Capture the cell that displays the provided text and extract its [X, Y] central coordinate. 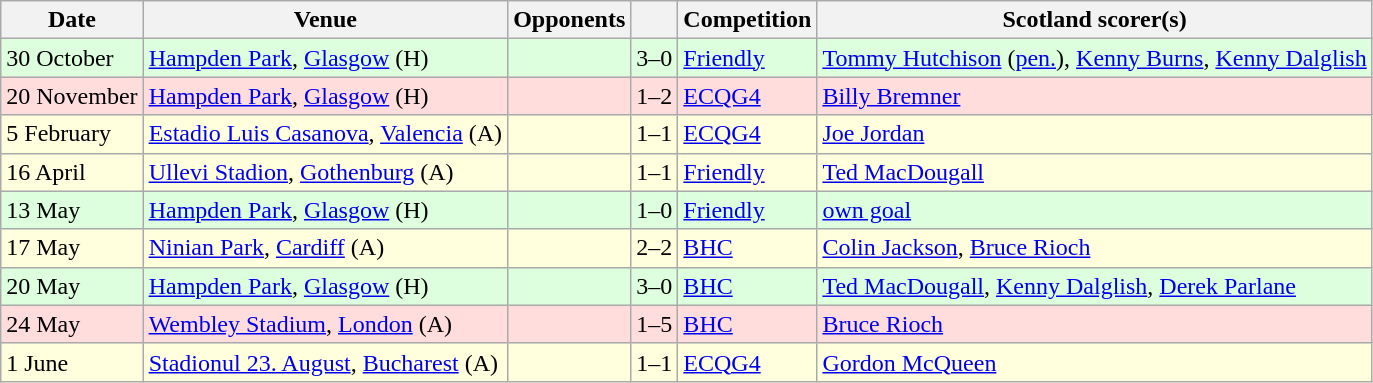
20 November [72, 96]
30 October [72, 58]
Date [72, 20]
24 May [72, 324]
Opponents [570, 20]
Venue [326, 20]
5 February [72, 134]
1 June [72, 362]
Bruce Rioch [1094, 324]
Billy Bremner [1094, 96]
Tommy Hutchison (pen.), Kenny Burns, Kenny Dalglish [1094, 58]
Joe Jordan [1094, 134]
Ninian Park, Cardiff (A) [326, 248]
Competition [748, 20]
1–2 [654, 96]
Gordon McQueen [1094, 362]
Stadionul 23. August, Bucharest (A) [326, 362]
1–0 [654, 210]
17 May [72, 248]
own goal [1094, 210]
13 May [72, 210]
Scotland scorer(s) [1094, 20]
2–2 [654, 248]
Wembley Stadium, London (A) [326, 324]
Colin Jackson, Bruce Rioch [1094, 248]
Ted MacDougall, Kenny Dalglish, Derek Parlane [1094, 286]
20 May [72, 286]
1–5 [654, 324]
Estadio Luis Casanova, Valencia (A) [326, 134]
Ted MacDougall [1094, 172]
Ullevi Stadion, Gothenburg (A) [326, 172]
16 April [72, 172]
